Extract the [x, y] coordinate from the center of the cell holding the provided text.  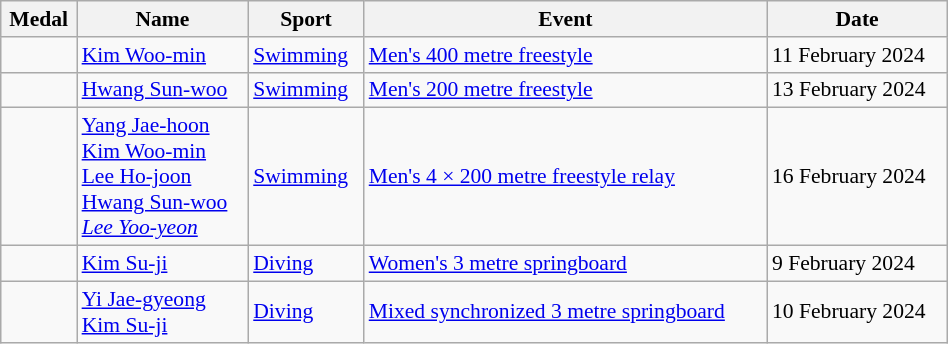
Event [566, 19]
Mixed synchronized 3 metre springboard [566, 312]
10 February 2024 [857, 312]
Yang Jae-hoonKim Woo-minLee Ho-joonHwang Sun-wooLee Yoo-yeon [163, 177]
Sport [306, 19]
Name [163, 19]
Women's 3 metre springboard [566, 264]
Medal [39, 19]
Men's 400 metre freestyle [566, 55]
Date [857, 19]
Hwang Sun-woo [163, 90]
13 February 2024 [857, 90]
Men's 200 metre freestyle [566, 90]
11 February 2024 [857, 55]
Kim Woo-min [163, 55]
9 February 2024 [857, 264]
Men's 4 × 200 metre freestyle relay [566, 177]
Yi Jae-gyeongKim Su-ji [163, 312]
16 February 2024 [857, 177]
Kim Su-ji [163, 264]
